Extract the (X, Y) coordinate from the center of the cell holding the provided text.  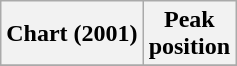
Peakposition (189, 34)
Chart (2001) (72, 34)
